Search for the cell housing the specified text and yield its (X, Y) center coordinate. 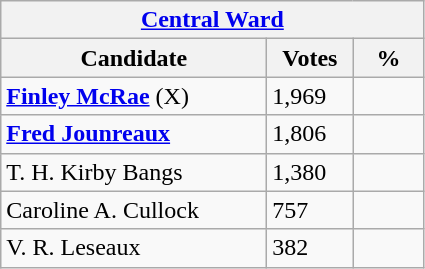
Candidate (134, 58)
V. R. Leseaux (134, 248)
1,969 (310, 96)
Finley McRae (X) (134, 96)
382 (310, 248)
Central Ward (212, 20)
1,806 (310, 134)
Fred Jounreaux (134, 134)
Votes (310, 58)
1,380 (310, 172)
T. H. Kirby Bangs (134, 172)
757 (310, 210)
Caroline A. Cullock (134, 210)
% (388, 58)
